Pinpoint the cell where the given text exists, returning its (x, y) midpoint coordinate. 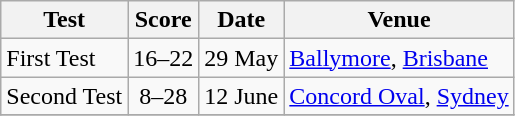
29 May (242, 58)
Concord Oval, Sydney (399, 96)
8–28 (164, 96)
Test (64, 20)
16–22 (164, 58)
Score (164, 20)
First Test (64, 58)
Venue (399, 20)
Date (242, 20)
Ballymore, Brisbane (399, 58)
12 June (242, 96)
Second Test (64, 96)
